Output the [x, y] coordinate of the center of the cell containing the given text.  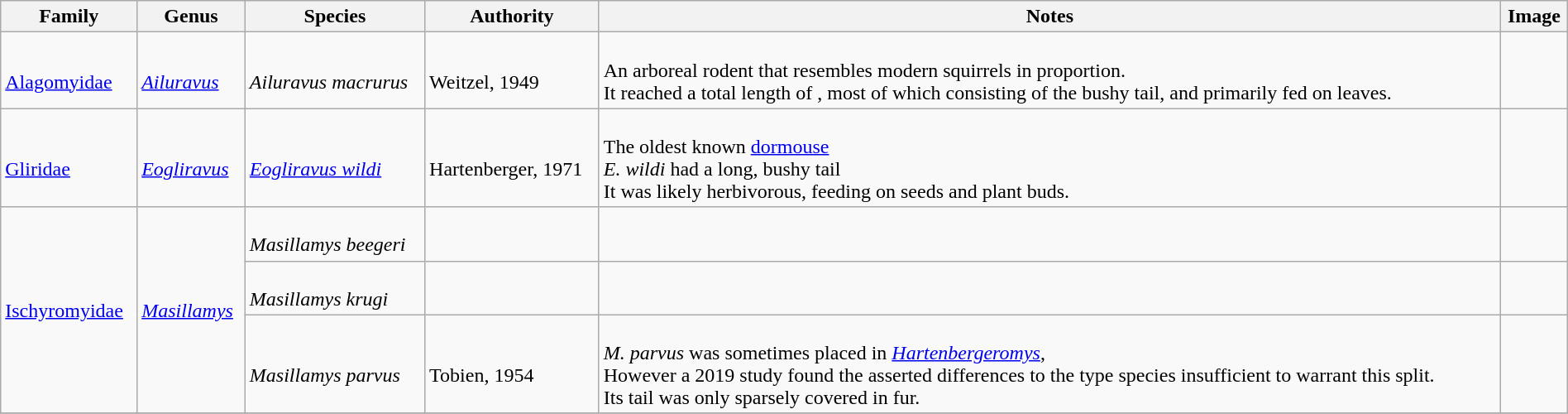
Genus [192, 17]
Masillamys krugi [334, 288]
Ailuravus macrurus [334, 70]
Family [69, 17]
Image [1535, 17]
The oldest known dormouse E. wildi had a long, bushy tail It was likely herbivorous, feeding on seeds and plant buds. [1049, 157]
Hartenberger, 1971 [513, 157]
Gliridae [69, 157]
Eogliravus [192, 157]
Ischyromyidae [69, 310]
Weitzel, 1949 [513, 70]
Tobien, 1954 [513, 364]
Masillamys [192, 310]
Ailuravus [192, 70]
Authority [513, 17]
Masillamys parvus [334, 364]
Species [334, 17]
Notes [1049, 17]
Alagomyidae [69, 70]
Eogliravus wildi [334, 157]
Masillamys beegeri [334, 233]
